Return [X, Y] of the center of cell containing provided text 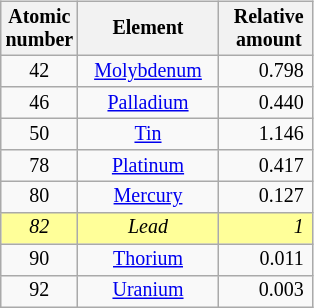
0.003 [265, 290]
Platinum [148, 166]
0.127 [265, 196]
Tin [148, 134]
Element [148, 28]
Molybdenum [148, 70]
Lead [148, 228]
Atomicnumber [40, 28]
0.011 [265, 260]
0.798 [265, 70]
1.146 [265, 134]
82 [40, 228]
Uranium [148, 290]
1 [265, 228]
50 [40, 134]
78 [40, 166]
Mercury [148, 196]
Palladium [148, 102]
80 [40, 196]
46 [40, 102]
Relativeamount [265, 28]
0.417 [265, 166]
90 [40, 260]
0.440 [265, 102]
92 [40, 290]
42 [40, 70]
Thorium [148, 260]
